Find where the given text appears and provide that cell's center as (X, Y) coordinate. 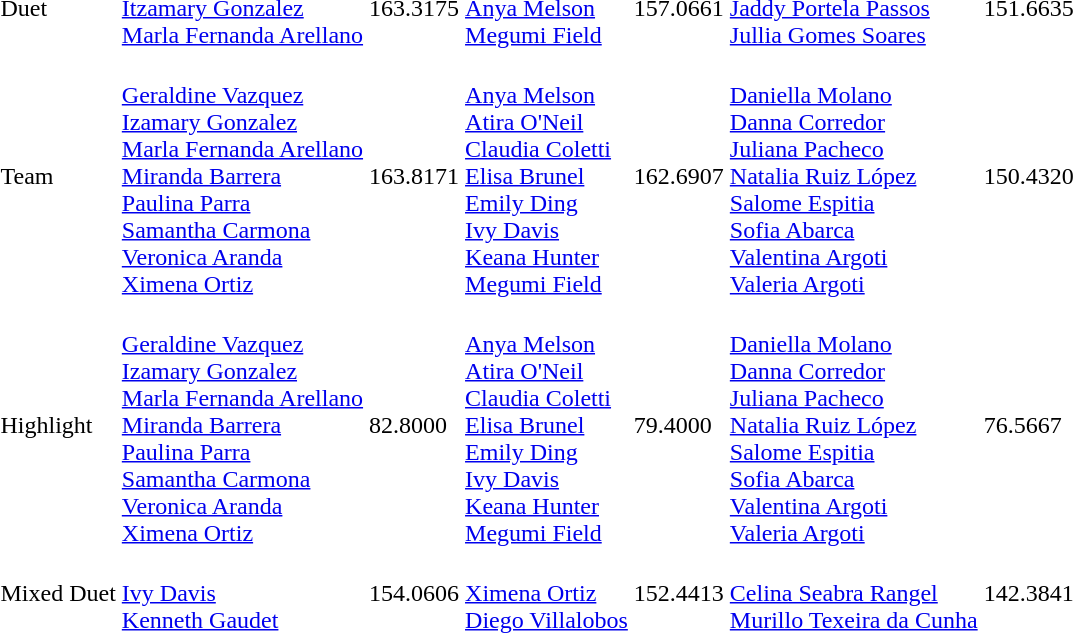
82.8000 (414, 425)
79.4000 (678, 425)
163.8171 (414, 176)
162.6907 (678, 176)
